Scan for the cell matching the given text and deliver its (X, Y) coordinate at center. 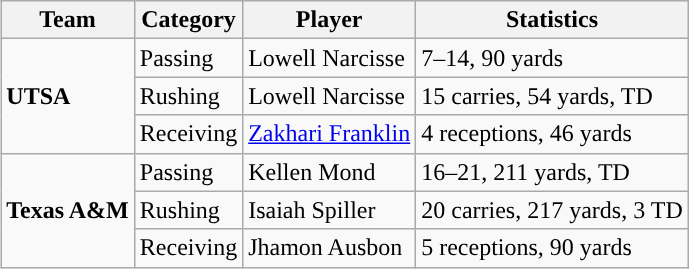
UTSA (68, 96)
Category (188, 20)
Team (68, 20)
Isaiah Spiller (330, 210)
Zakhari Franklin (330, 134)
16–21, 211 yards, TD (552, 172)
Player (330, 20)
7–14, 90 yards (552, 58)
Statistics (552, 20)
4 receptions, 46 yards (552, 134)
Jhamon Ausbon (330, 248)
15 carries, 54 yards, TD (552, 96)
20 carries, 217 yards, 3 TD (552, 210)
5 receptions, 90 yards (552, 248)
Texas A&M (68, 210)
Kellen Mond (330, 172)
